Extract the (X, Y) coordinate from the center of the cell holding the provided text.  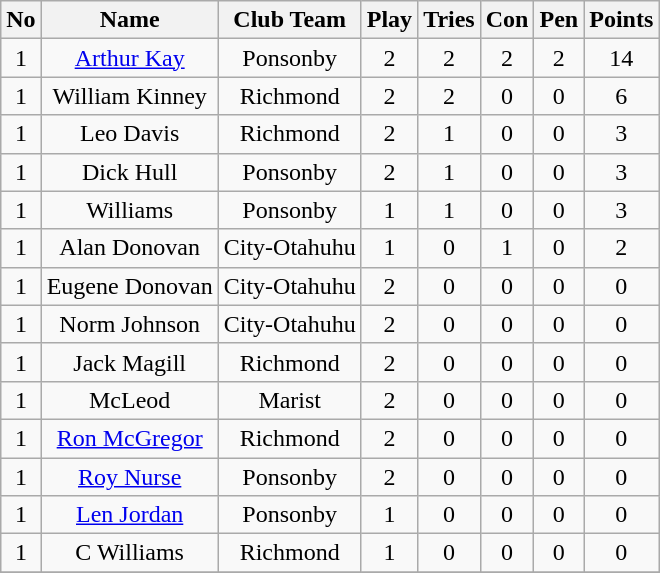
Roy Nurse (130, 477)
Len Jordan (130, 515)
Pen (559, 20)
Leo Davis (130, 134)
Tries (450, 20)
No (21, 20)
Name (130, 20)
Ron McGregor (130, 438)
Points (622, 20)
Con (507, 20)
Dick Hull (130, 172)
14 (622, 58)
Play (389, 20)
Jack Magill (130, 362)
Eugene Donovan (130, 286)
William Kinney (130, 96)
6 (622, 96)
Marist (290, 400)
Arthur Kay (130, 58)
Norm Johnson (130, 324)
Alan Donovan (130, 248)
Club Team (290, 20)
C Williams (130, 553)
Williams (130, 210)
McLeod (130, 400)
